Find where the given text appears and provide that cell's center as (x, y) coordinate. 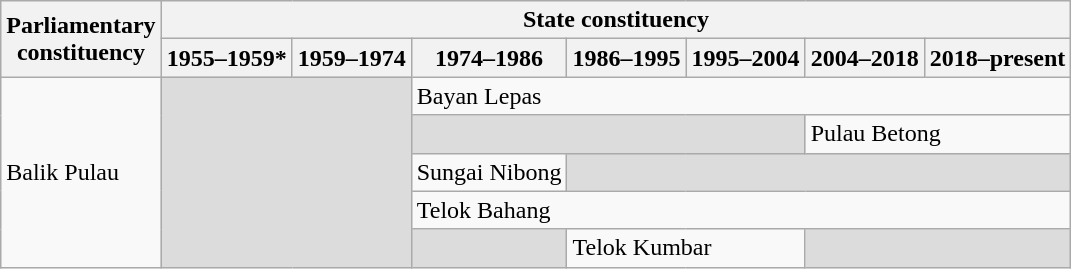
Bayan Lepas (741, 96)
Parliamentaryconstituency (81, 39)
2018–present (998, 58)
Sungai Nibong (489, 172)
1955–1959* (226, 58)
Balik Pulau (81, 172)
1974–1986 (489, 58)
State constituency (616, 20)
2004–2018 (864, 58)
1995–2004 (746, 58)
Pulau Betong (938, 134)
Telok Bahang (741, 210)
1959–1974 (352, 58)
Telok Kumbar (686, 248)
1986–1995 (626, 58)
